Return [x, y] of the center of cell containing provided text 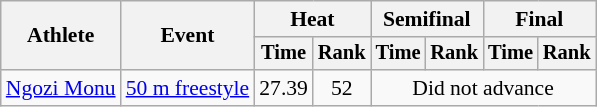
Did not advance [484, 88]
52 [342, 88]
Athlete [61, 36]
Semifinal [427, 19]
Event [188, 36]
50 m freestyle [188, 88]
27.39 [284, 88]
Heat [312, 19]
Final [539, 19]
Ngozi Monu [61, 88]
